Determine the [x, y] coordinate at the center of the cell enclosing the given text.  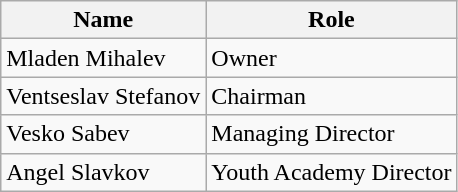
Managing Director [332, 134]
Mladen Mihalev [104, 58]
Chairman [332, 96]
Name [104, 20]
Owner [332, 58]
Vesko Sabev [104, 134]
Ventseslav Stefanov [104, 96]
Role [332, 20]
Youth Academy Director [332, 172]
Angel Slavkov [104, 172]
